Return [x, y] of the center of cell containing provided text 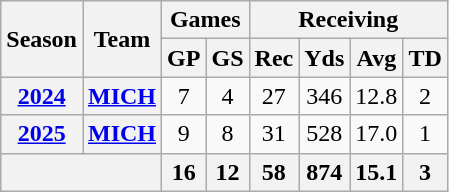
3 [425, 172]
Rec [274, 58]
GS [228, 58]
2 [425, 96]
4 [228, 96]
TD [425, 58]
GP [184, 58]
31 [274, 134]
58 [274, 172]
2025 [42, 134]
9 [184, 134]
528 [324, 134]
7 [184, 96]
Yds [324, 58]
874 [324, 172]
2024 [42, 96]
346 [324, 96]
Team [122, 39]
17.0 [376, 134]
16 [184, 172]
27 [274, 96]
8 [228, 134]
Avg [376, 58]
1 [425, 134]
Receiving [348, 20]
Games [206, 20]
Season [42, 39]
12.8 [376, 96]
15.1 [376, 172]
12 [228, 172]
